From the cell containing the given text, extract its center point as (X, Y) coordinate. 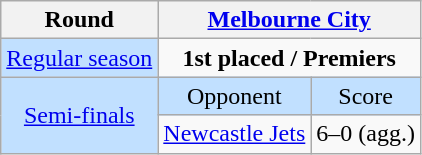
Melbourne City (290, 20)
1st placed / Premiers (290, 58)
Score (366, 96)
Regular season (80, 58)
Opponent (234, 96)
6–0 (agg.) (366, 134)
Newcastle Jets (234, 134)
Round (80, 20)
Semi-finals (80, 115)
